Output the (X, Y) coordinate of the center of the cell containing the given text.  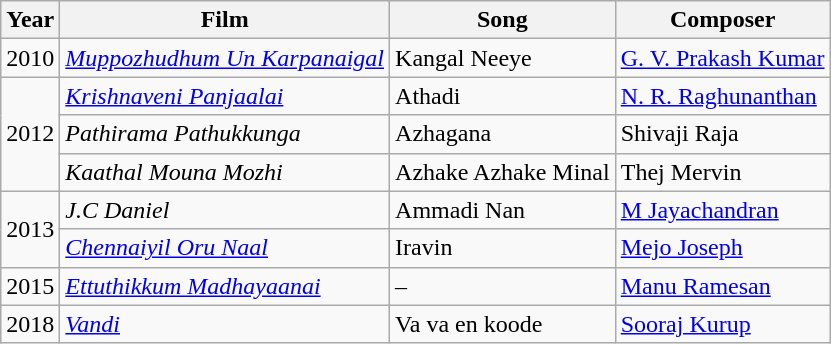
Azhake Azhake Minal (503, 172)
Iravin (503, 248)
N. R. Raghunanthan (722, 96)
Kangal Neeye (503, 58)
Athadi (503, 96)
Kaathal Mouna Mozhi (225, 172)
Pathirama Pathukkunga (225, 134)
Ettuthikkum Madhayaanai (225, 286)
Film (225, 20)
Sooraj Kurup (722, 324)
2010 (30, 58)
M Jayachandran (722, 210)
Song (503, 20)
Mejo Joseph (722, 248)
Krishnaveni Panjaalai (225, 96)
Thej Mervin (722, 172)
2013 (30, 229)
Muppozhudhum Un Karpanaigal (225, 58)
2018 (30, 324)
G. V. Prakash Kumar (722, 58)
– (503, 286)
Azhagana (503, 134)
Composer (722, 20)
Shivaji Raja (722, 134)
2015 (30, 286)
Year (30, 20)
Ammadi Nan (503, 210)
Manu Ramesan (722, 286)
J.C Daniel (225, 210)
Chennaiyil Oru Naal (225, 248)
2012 (30, 134)
Vandi (225, 324)
Va va en koode (503, 324)
